Provide the (X, Y) coordinate of the cell's center where the given text is located.  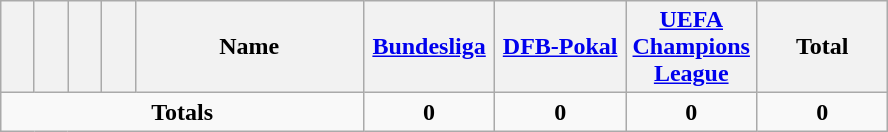
Totals (182, 112)
Name (250, 47)
Total (822, 47)
Bundesliga (430, 47)
DFB-Pokal (560, 47)
UEFA Champions League (692, 47)
